Locate the cell with the specified text and output its [X, Y] center coordinate. 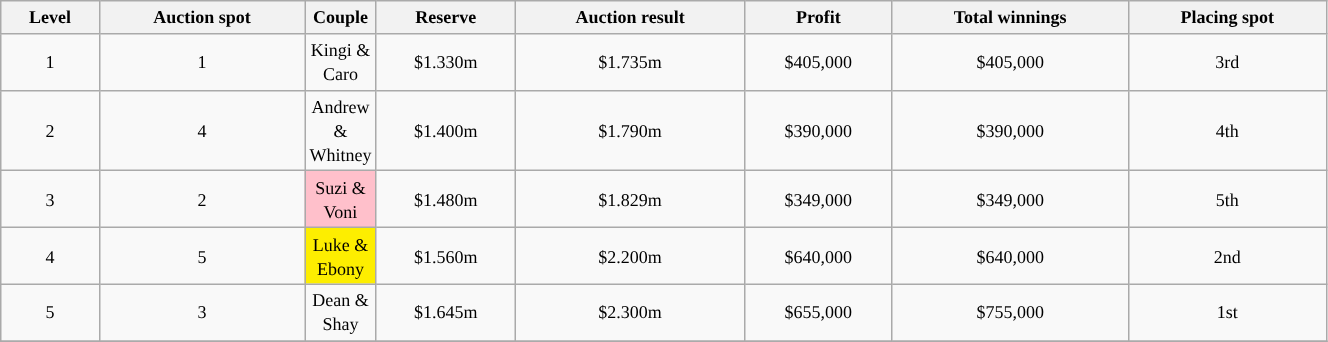
1st [1227, 312]
Placing spot [1227, 18]
Dean & Shay [340, 312]
$1.400m [446, 130]
$2.300m [630, 312]
$1.560m [446, 256]
5th [1227, 200]
2nd [1227, 256]
Kingi & Caro [340, 62]
Auction spot [202, 18]
$1.829m [630, 200]
3rd [1227, 62]
$1.735m [630, 62]
$755,000 [1010, 312]
$2.200m [630, 256]
Andrew & Whitney [340, 130]
$1.480m [446, 200]
Level [50, 18]
$1.330m [446, 62]
$655,000 [818, 312]
Luke & Ebony [340, 256]
Reserve [446, 18]
Auction result [630, 18]
Profit [818, 18]
Couple [340, 18]
$1.790m [630, 130]
$1.645m [446, 312]
Total winnings [1010, 18]
Suzi & Voni [340, 200]
4th [1227, 130]
